Locate the cell with the specified text and output its [x, y] center coordinate. 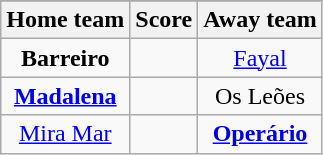
Home team [66, 20]
Away team [260, 20]
Barreiro [66, 58]
Fayal [260, 58]
Score [164, 20]
Mira Mar [66, 134]
Os Leões [260, 96]
Madalena [66, 96]
Operário [260, 134]
